Extract the [X, Y] coordinate from the center of the cell holding the provided text.  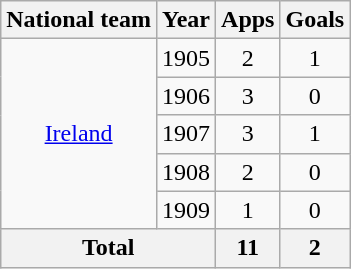
1906 [186, 96]
Goals [315, 20]
11 [248, 248]
Apps [248, 20]
1908 [186, 172]
1909 [186, 210]
1905 [186, 58]
1907 [186, 134]
Ireland [79, 134]
Year [186, 20]
Total [108, 248]
National team [79, 20]
